Detect which cell encompasses the target text, then output its [x, y] center coordinate. 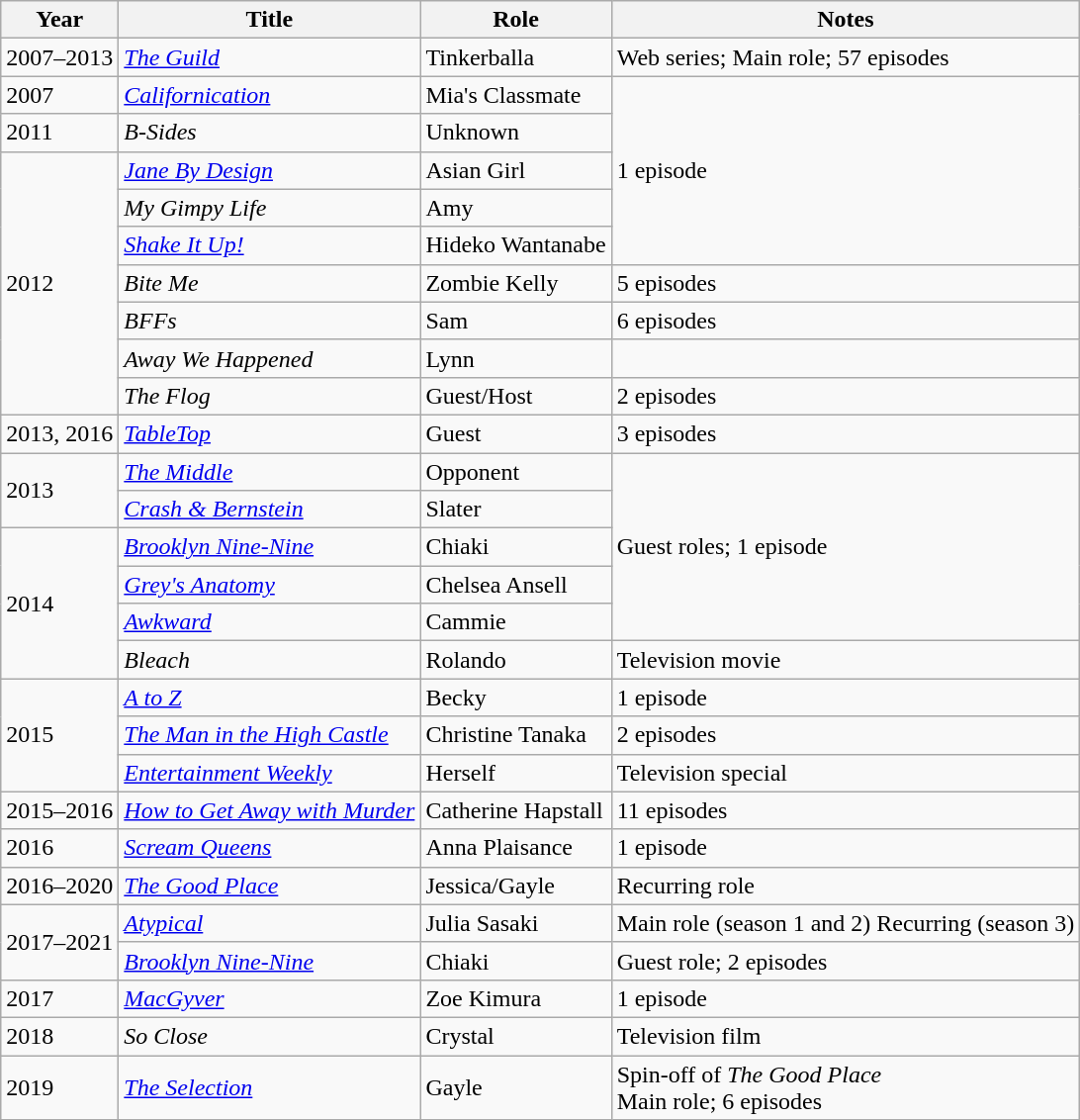
Recurring role [846, 886]
The Flog [269, 396]
The Good Place [269, 886]
How to Get Away with Murder [269, 810]
Unknown [516, 133]
Julia Sasaki [516, 923]
Opponent [516, 472]
Crash & Bernstein [269, 510]
Hideko Wantanabe [516, 245]
2016–2020 [59, 886]
Jane By Design [269, 170]
Away We Happened [269, 358]
Anna Plaisance [516, 848]
2017 [59, 998]
2013, 2016 [59, 433]
The Middle [269, 472]
2014 [59, 604]
Television movie [846, 660]
Zoe Kimura [516, 998]
2007 [59, 95]
Scream Queens [269, 848]
Slater [516, 510]
Catherine Hapstall [516, 810]
Bite Me [269, 283]
Crystal [516, 1036]
Notes [846, 20]
Television film [846, 1036]
Role [516, 20]
Atypical [269, 923]
Gayle [516, 1086]
Lynn [516, 358]
Tinkerballa [516, 57]
The Selection [269, 1086]
Guest [516, 433]
2015–2016 [59, 810]
2015 [59, 735]
Shake It Up! [269, 245]
Guest/Host [516, 396]
3 episodes [846, 433]
2007–2013 [59, 57]
Guest roles; 1 episode [846, 547]
Amy [516, 208]
2012 [59, 283]
5 episodes [846, 283]
6 episodes [846, 321]
Grey's Anatomy [269, 585]
So Close [269, 1036]
11 episodes [846, 810]
Title [269, 20]
Mia's Classmate [516, 95]
2018 [59, 1036]
Zombie Kelly [516, 283]
Main role (season 1 and 2) Recurring (season 3) [846, 923]
Christine Tanaka [516, 735]
Asian Girl [516, 170]
Television special [846, 773]
BFFs [269, 321]
2016 [59, 848]
The Man in the High Castle [269, 735]
2013 [59, 491]
Guest role; 2 episodes [846, 961]
Rolando [516, 660]
Awkward [269, 622]
Jessica/Gayle [516, 886]
MacGyver [269, 998]
My Gimpy Life [269, 208]
Chelsea Ansell [516, 585]
TableTop [269, 433]
Cammie [516, 622]
Bleach [269, 660]
2019 [59, 1086]
Entertainment Weekly [269, 773]
2011 [59, 133]
A to Z [269, 698]
Web series; Main role; 57 episodes [846, 57]
The Guild [269, 57]
Californication [269, 95]
Becky [516, 698]
Spin-off of The Good PlaceMain role; 6 episodes [846, 1086]
B-Sides [269, 133]
2017–2021 [59, 942]
Herself [516, 773]
Year [59, 20]
Sam [516, 321]
